Output the (X, Y) coordinate of the center of the cell containing the given text.  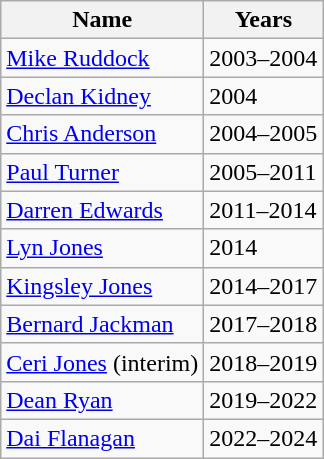
Bernard Jackman (102, 324)
Mike Ruddock (102, 58)
Kingsley Jones (102, 286)
2004 (264, 96)
Chris Anderson (102, 134)
2004–2005 (264, 134)
Paul Turner (102, 172)
2018–2019 (264, 362)
Years (264, 20)
Name (102, 20)
2014–2017 (264, 286)
Ceri Jones (interim) (102, 362)
Lyn Jones (102, 248)
2011–2014 (264, 210)
2019–2022 (264, 400)
Dean Ryan (102, 400)
Darren Edwards (102, 210)
2022–2024 (264, 438)
2014 (264, 248)
2005–2011 (264, 172)
2017–2018 (264, 324)
Dai Flanagan (102, 438)
Declan Kidney (102, 96)
2003–2004 (264, 58)
